Scan for the cell matching the given text and deliver its [x, y] coordinate at center. 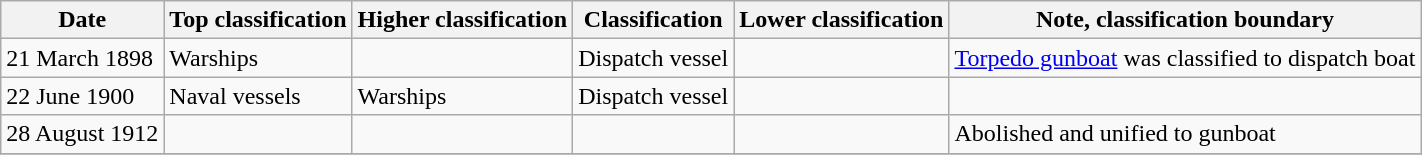
22 June 1900 [82, 96]
Note, classification boundary [1185, 20]
Classification [654, 20]
Date [82, 20]
28 August 1912 [82, 134]
Lower classification [842, 20]
Abolished and unified to gunboat [1185, 134]
Torpedo gunboat was classified to dispatch boat [1185, 58]
Top classification [258, 20]
Higher classification [462, 20]
21 March 1898 [82, 58]
Naval vessels [258, 96]
